For the text-containing cell, return its midpoint in (X, Y) coordinate format. 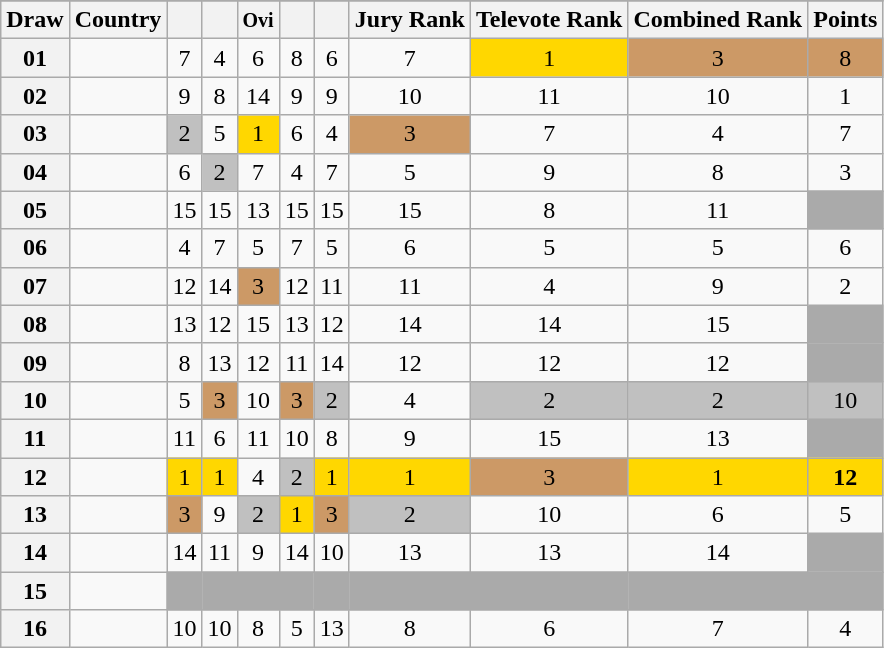
07 (35, 286)
16 (35, 629)
04 (35, 172)
01 (35, 58)
09 (35, 362)
Combined Rank (718, 20)
Country (118, 20)
03 (35, 134)
Ovi (258, 20)
08 (35, 324)
Televote Rank (549, 20)
06 (35, 248)
02 (35, 96)
Points (846, 20)
05 (35, 210)
Draw (35, 20)
Jury Rank (410, 20)
